Identify which cell holds the provided text, then report its (X, Y) central coordinate. 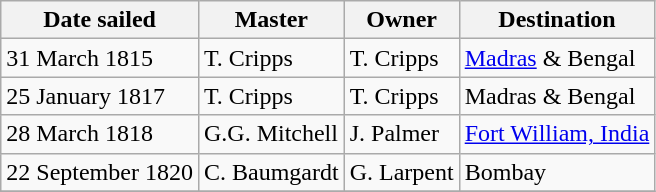
Date sailed (100, 20)
Master (271, 20)
G. Larpent (402, 172)
31 March 1815 (100, 58)
Bombay (557, 172)
Fort William, India (557, 134)
Owner (402, 20)
28 March 1818 (100, 134)
22 September 1820 (100, 172)
Destination (557, 20)
J. Palmer (402, 134)
C. Baumgardt (271, 172)
25 January 1817 (100, 96)
G.G. Mitchell (271, 134)
